Locate the cell with the specified text and output its [X, Y] center coordinate. 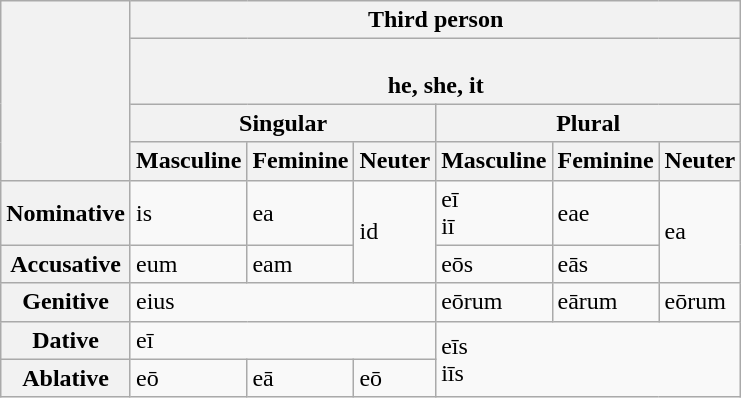
Plural [588, 123]
Nominative [66, 212]
eam [300, 264]
Genitive [66, 302]
eārum [606, 302]
Ablative [66, 378]
Third person [435, 20]
eum [188, 264]
Accusative [66, 264]
Dative [66, 340]
eā [300, 378]
eius [282, 302]
eī [282, 340]
he, she, it [435, 72]
eīiī [494, 212]
eīsiīs [588, 359]
eōs [494, 264]
eae [606, 212]
Singular [282, 123]
eās [606, 264]
id [395, 232]
is [188, 212]
